For the text-containing cell, return its midpoint in (x, y) coordinate format. 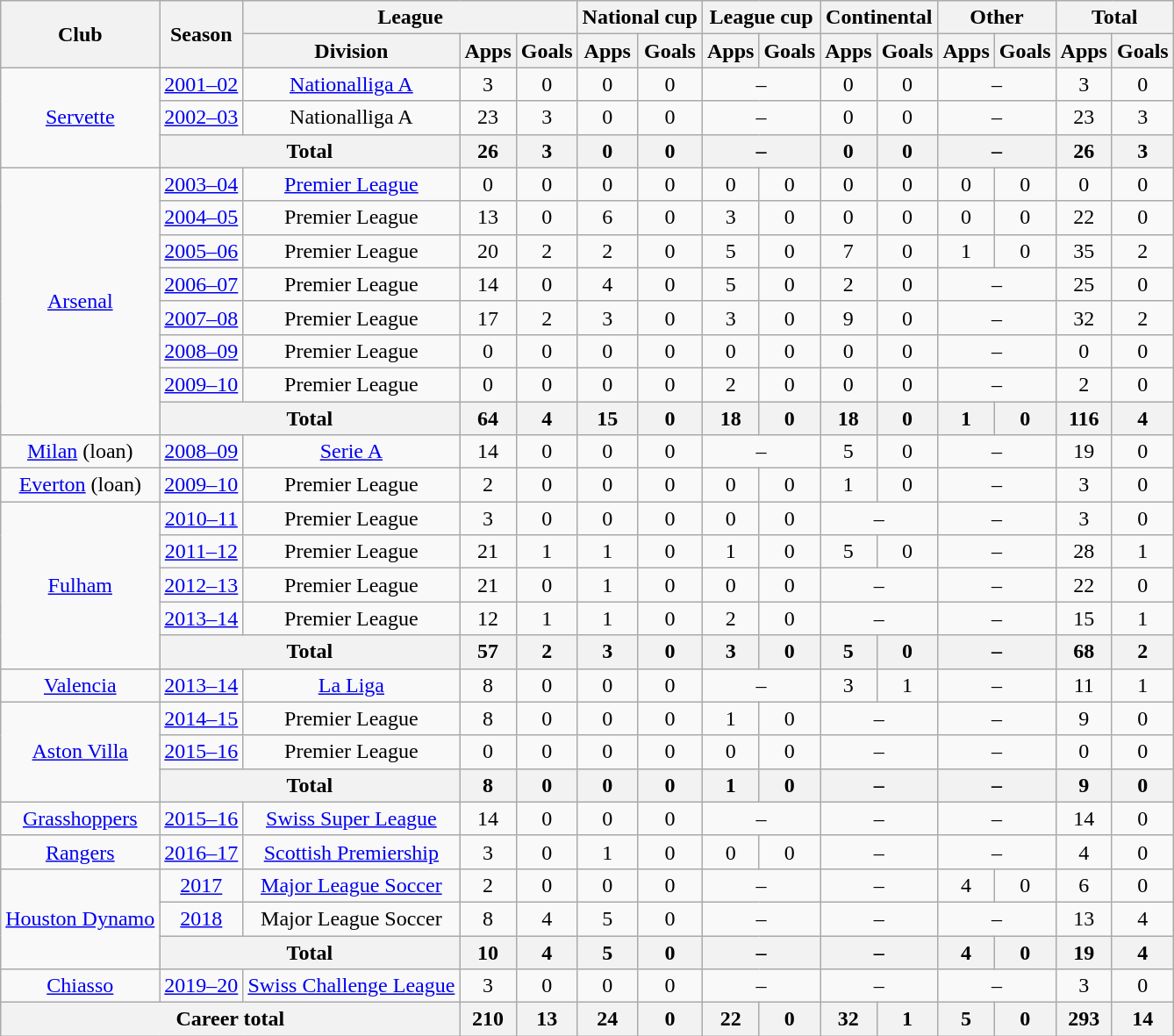
24 (607, 1019)
Scottish Premiership (351, 852)
2003–04 (202, 184)
Grasshoppers (81, 818)
64 (488, 418)
Other (997, 18)
2019–20 (202, 986)
Servette (81, 118)
10 (488, 952)
2010–11 (202, 518)
2006–07 (202, 284)
57 (488, 652)
2007–08 (202, 318)
Everton (loan) (81, 485)
210 (488, 1019)
Houston Dynamo (81, 918)
Career total (230, 1019)
2018 (202, 918)
2002–03 (202, 118)
2016–17 (202, 852)
68 (1084, 652)
17 (488, 318)
Milan (loan) (81, 452)
28 (1084, 552)
12 (488, 618)
League cup (761, 18)
7 (848, 251)
2011–12 (202, 552)
Division (351, 51)
293 (1084, 1019)
Season (202, 34)
2001–02 (202, 84)
35 (1084, 251)
Fulham (81, 585)
Continental (879, 18)
Valencia (81, 685)
2012–13 (202, 585)
2014–15 (202, 718)
2005–06 (202, 251)
Swiss Super League (351, 818)
Swiss Challenge League (351, 986)
National cup (640, 18)
2017 (202, 885)
Arsenal (81, 301)
La Liga (351, 685)
Aston Villa (81, 752)
116 (1084, 418)
Chiasso (81, 986)
25 (1084, 284)
11 (1084, 685)
20 (488, 251)
2004–05 (202, 218)
League (411, 18)
Rangers (81, 852)
Serie A (351, 452)
Club (81, 34)
